From the cell containing the given text, extract its center point as (x, y) coordinate. 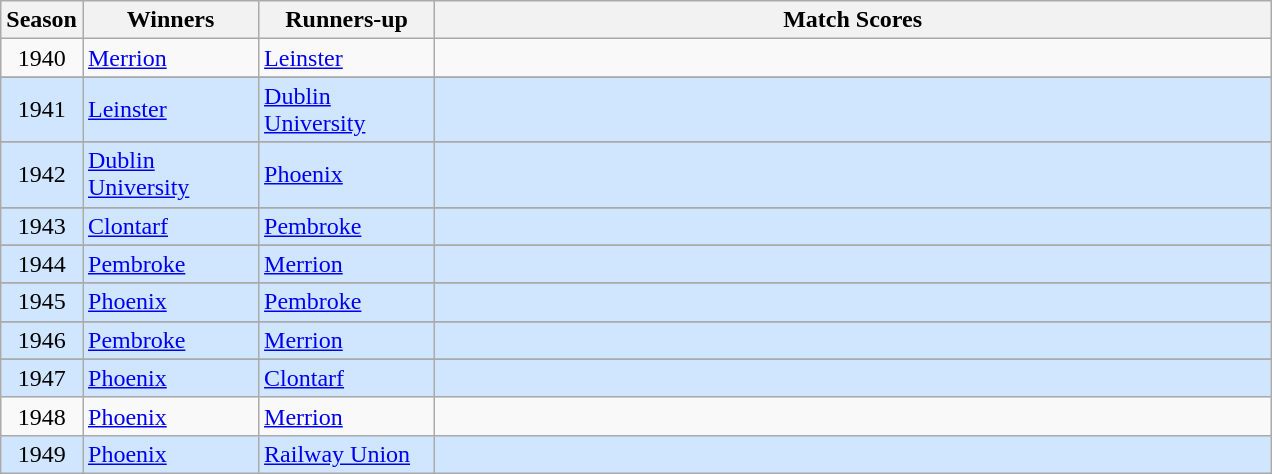
Railway Union (347, 454)
Winners (170, 20)
Season (42, 20)
1949 (42, 454)
1947 (42, 378)
1942 (42, 174)
Match Scores (853, 20)
1940 (42, 58)
1941 (42, 110)
Runners-up (347, 20)
1948 (42, 416)
1943 (42, 226)
1944 (42, 264)
1946 (42, 340)
1945 (42, 302)
